Search for the cell housing the specified text and yield its (x, y) center coordinate. 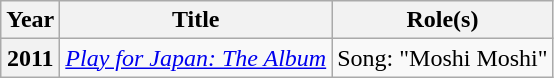
Year (30, 20)
Title (196, 20)
2011 (30, 58)
Song: "Moshi Moshi" (442, 58)
Play for Japan: The Album (196, 58)
Role(s) (442, 20)
